Identify which cell holds the provided text, then report its (X, Y) central coordinate. 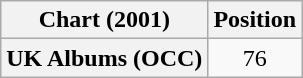
Position (255, 20)
Chart (2001) (104, 20)
76 (255, 58)
UK Albums (OCC) (104, 58)
